Capture the cell that displays the provided text and extract its (x, y) central coordinate. 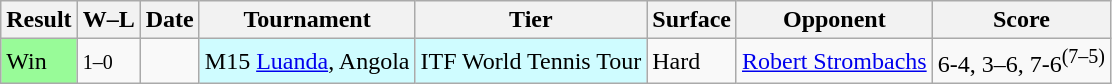
Date (170, 20)
Score (1021, 20)
Win (39, 62)
1–0 (108, 62)
Result (39, 20)
Tournament (307, 20)
M15 Luanda, Angola (307, 62)
Tier (531, 20)
6-4, 3–6, 7-6(7–5) (1021, 62)
W–L (108, 20)
Surface (692, 20)
Hard (692, 62)
Robert Strombachs (834, 62)
Opponent (834, 20)
ITF World Tennis Tour (531, 62)
